Capture the cell that displays the provided text and extract its (x, y) central coordinate. 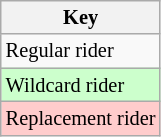
Regular rider (81, 51)
Key (81, 17)
Wildcard rider (81, 85)
Replacement rider (81, 118)
